Extract the (X, Y) coordinate from the center of the cell holding the provided text.  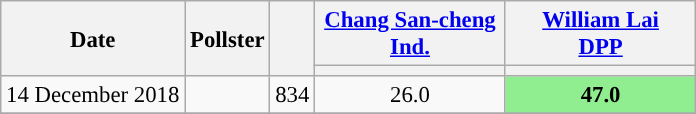
14 December 2018 (93, 95)
834 (292, 95)
William LaiDPP (600, 34)
47.0 (600, 95)
Pollster (228, 38)
Date (93, 38)
Chang San-chengInd. (410, 34)
26.0 (410, 95)
